Return [X, Y] of the center of cell containing provided text 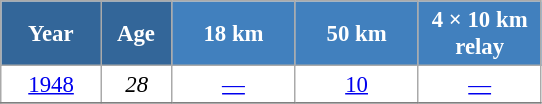
4 × 10 km relay [480, 34]
1948 [52, 85]
10 [356, 85]
18 km [234, 34]
Age [136, 34]
Year [52, 34]
28 [136, 85]
50 km [356, 34]
